Capture the cell that displays the provided text and extract its [X, Y] central coordinate. 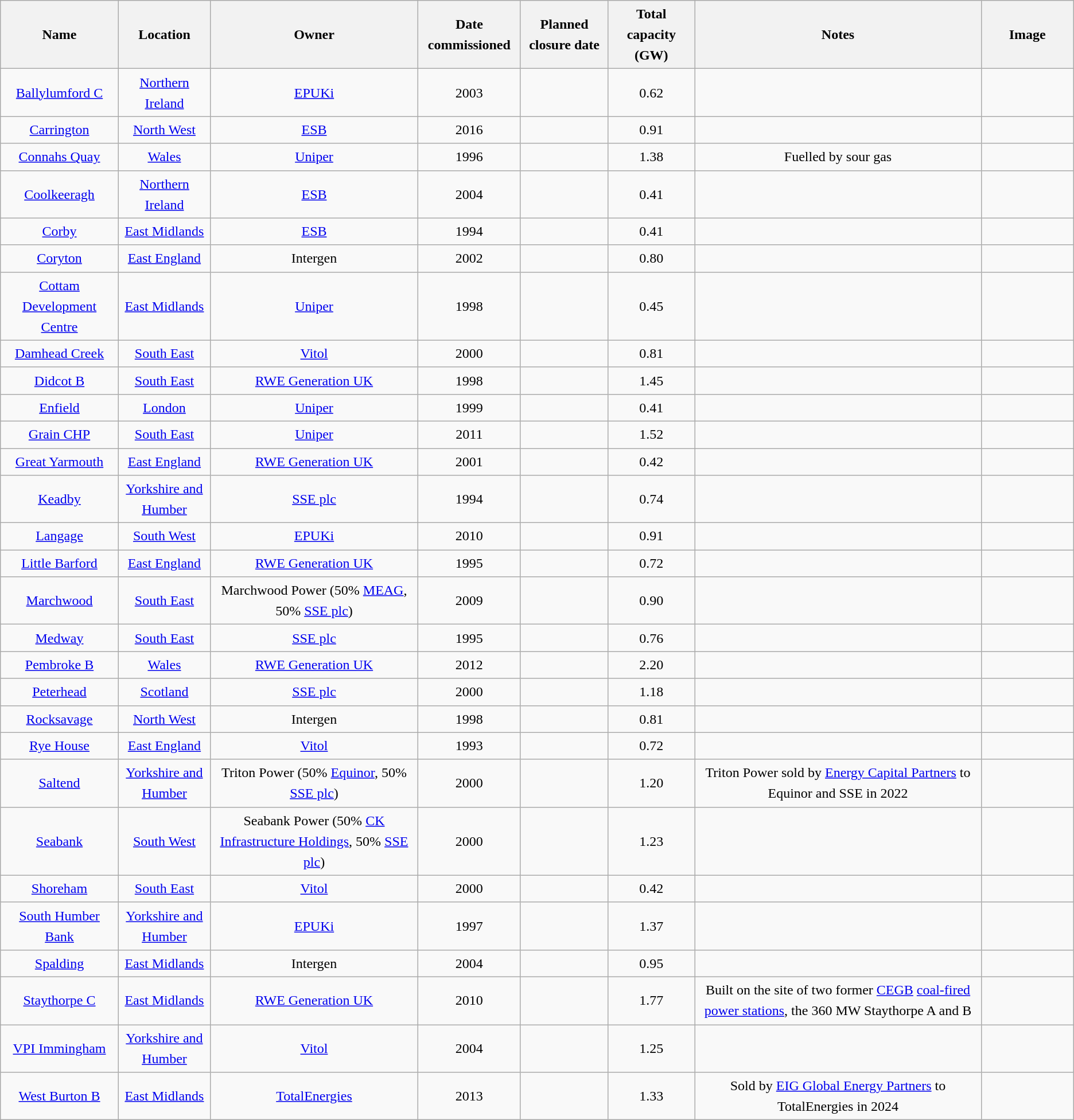
Built on the site of two former CEGB coal-fired power stations, the 360 MW Staythorpe A and B [838, 1000]
1997 [469, 926]
2011 [469, 435]
1.18 [652, 692]
2003 [469, 93]
VPI Immingham [60, 1048]
Fuelled by sour gas [838, 157]
1.52 [652, 435]
2.20 [652, 665]
Marchwood Power (50% MEAG, 50% SSE plc) [314, 601]
Seabank [60, 841]
2001 [469, 462]
Date commissioned [469, 34]
TotalEnergies [314, 1096]
South Humber Bank [60, 926]
Rocksavage [60, 719]
1999 [469, 407]
Coolkeeragh [60, 194]
Triton Power (50% Equinor, 50% SSE plc) [314, 783]
Name [60, 34]
Planned closure date [564, 34]
0.76 [652, 638]
Marchwood [60, 601]
1.23 [652, 841]
Great Yarmouth [60, 462]
Staythorpe C [60, 1000]
Langage [60, 537]
1.45 [652, 381]
Location [164, 34]
London [164, 407]
Image [1027, 34]
2013 [469, 1096]
Keadby [60, 499]
Ballylumford C [60, 93]
Triton Power sold by Energy Capital Partners to Equinor and SSE in 2022 [838, 783]
Medway [60, 638]
Little Barford [60, 563]
Notes [838, 34]
Total capacity (GW) [652, 34]
Peterhead [60, 692]
Connahs Quay [60, 157]
Seabank Power (50% CK Infrastructure Holdings, 50% SSE plc) [314, 841]
0.62 [652, 93]
Sold by EIG Global Energy Partners to TotalEnergies in 2024 [838, 1096]
Owner [314, 34]
Saltend [60, 783]
1.77 [652, 1000]
0.90 [652, 601]
2002 [469, 258]
2012 [469, 665]
2016 [469, 130]
1996 [469, 157]
Grain CHP [60, 435]
Scotland [164, 692]
2009 [469, 601]
Enfield [60, 407]
Didcot B [60, 381]
0.80 [652, 258]
1.20 [652, 783]
Shoreham [60, 889]
0.45 [652, 306]
1.33 [652, 1096]
1.37 [652, 926]
Corby [60, 232]
Spalding [60, 963]
0.74 [652, 499]
0.95 [652, 963]
Damhead Creek [60, 353]
Cottam Development Centre [60, 306]
Rye House [60, 746]
West Burton B [60, 1096]
Pembroke B [60, 665]
Coryton [60, 258]
Carrington [60, 130]
1.25 [652, 1048]
1993 [469, 746]
1.38 [652, 157]
